Identify which cell holds the provided text, then report its [X, Y] central coordinate. 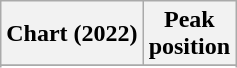
Peakposition [189, 34]
Chart (2022) [72, 34]
